Return the [x, y] coordinate for the center point of the cell that contains the specified text.  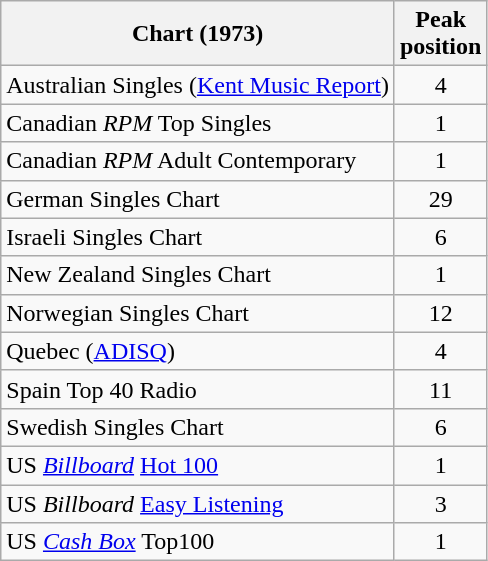
11 [440, 389]
Australian Singles (Kent Music Report) [198, 85]
New Zealand Singles Chart [198, 275]
Chart (1973) [198, 34]
Canadian RPM Top Singles [198, 123]
Peakposition [440, 34]
29 [440, 199]
Israeli Singles Chart [198, 237]
12 [440, 313]
German Singles Chart [198, 199]
Spain Top 40 Radio [198, 389]
US Billboard Hot 100 [198, 465]
Canadian RPM Adult Contemporary [198, 161]
3 [440, 503]
Norwegian Singles Chart [198, 313]
US Cash Box Top100 [198, 542]
US Billboard Easy Listening [198, 503]
Quebec (ADISQ) [198, 351]
Swedish Singles Chart [198, 427]
